Provide the [X, Y] coordinate of the cell's center where the given text is located.  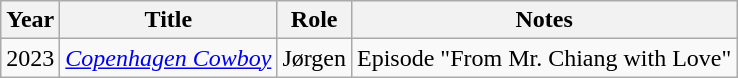
Episode "From Mr. Chiang with Love" [544, 58]
Year [30, 20]
Title [168, 20]
Role [314, 20]
Jørgen [314, 58]
Notes [544, 20]
Copenhagen Cowboy [168, 58]
2023 [30, 58]
